Determine the [x, y] coordinate at the center of the cell enclosing the given text.  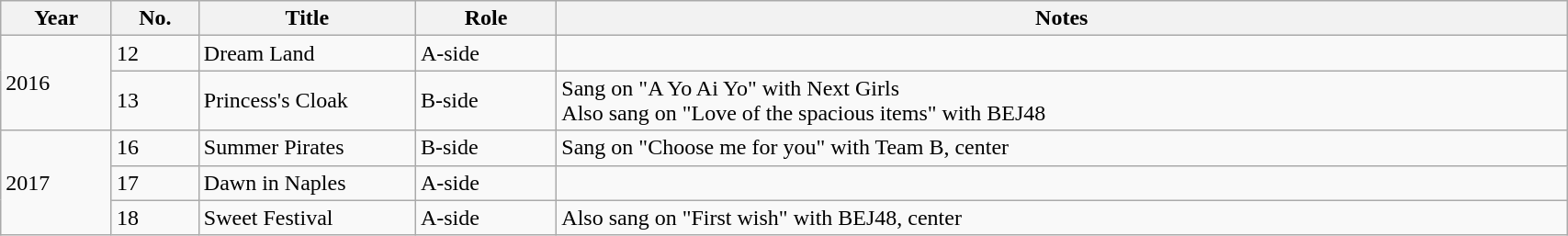
18 [154, 218]
Dawn in Naples [307, 183]
Title [307, 18]
No. [154, 18]
12 [154, 53]
Year [57, 18]
2016 [57, 83]
17 [154, 183]
Also sang on "First wish" with BEJ48, center [1062, 218]
13 [154, 101]
Dream Land [307, 53]
Notes [1062, 18]
Sweet Festival [307, 218]
Sang on "Choose me for you" with Team B, center [1062, 148]
Princess's Cloak [307, 101]
Role [485, 18]
Sang on "A Yo Ai Yo" with Next Girls Also sang on "Love of the spacious items" with BEJ48 [1062, 101]
2017 [57, 183]
16 [154, 148]
Summer Pirates [307, 148]
